Capture the cell that displays the provided text and extract its [X, Y] central coordinate. 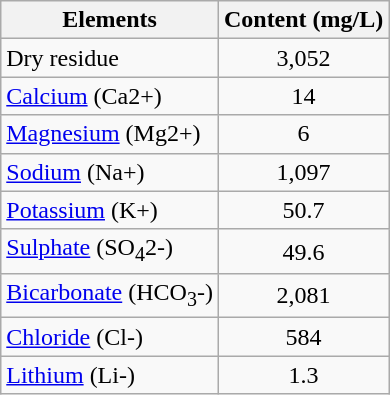
584 [303, 337]
Sulphate (SO42-) [110, 251]
3,052 [303, 58]
Bicarbonate (HCO3-) [110, 295]
1,097 [303, 172]
6 [303, 134]
Elements [110, 20]
1.3 [303, 375]
50.7 [303, 210]
14 [303, 96]
Chloride (Cl-) [110, 337]
Content (mg/L) [303, 20]
2,081 [303, 295]
Magnesium (Mg2+) [110, 134]
49.6 [303, 251]
Sodium (Na+) [110, 172]
Lithium (Li-) [110, 375]
Calcium (Ca2+) [110, 96]
Potassium (K+) [110, 210]
Dry residue [110, 58]
